Return [x, y] of the center of cell containing provided text 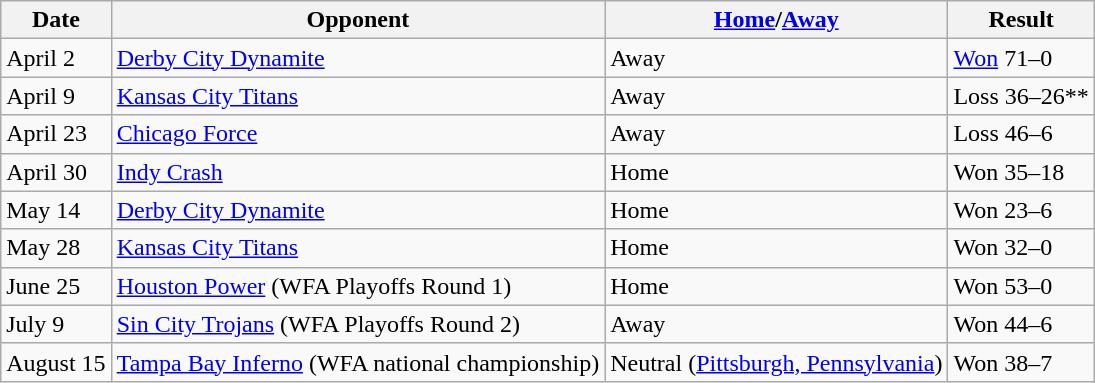
April 23 [56, 134]
May 28 [56, 248]
Loss 46–6 [1021, 134]
April 30 [56, 172]
Sin City Trojans (WFA Playoffs Round 2) [358, 324]
Won 44–6 [1021, 324]
Loss 36–26** [1021, 96]
April 2 [56, 58]
Won 38–7 [1021, 362]
August 15 [56, 362]
Won 23–6 [1021, 210]
May 14 [56, 210]
Won 71–0 [1021, 58]
Won 32–0 [1021, 248]
Neutral (Pittsburgh, Pennsylvania) [776, 362]
April 9 [56, 96]
Tampa Bay Inferno (WFA national championship) [358, 362]
Home/Away [776, 20]
Won 53–0 [1021, 286]
Won 35–18 [1021, 172]
Opponent [358, 20]
Date [56, 20]
July 9 [56, 324]
Chicago Force [358, 134]
Indy Crash [358, 172]
June 25 [56, 286]
Result [1021, 20]
Houston Power (WFA Playoffs Round 1) [358, 286]
